For the text-containing cell, return its midpoint in [X, Y] coordinate format. 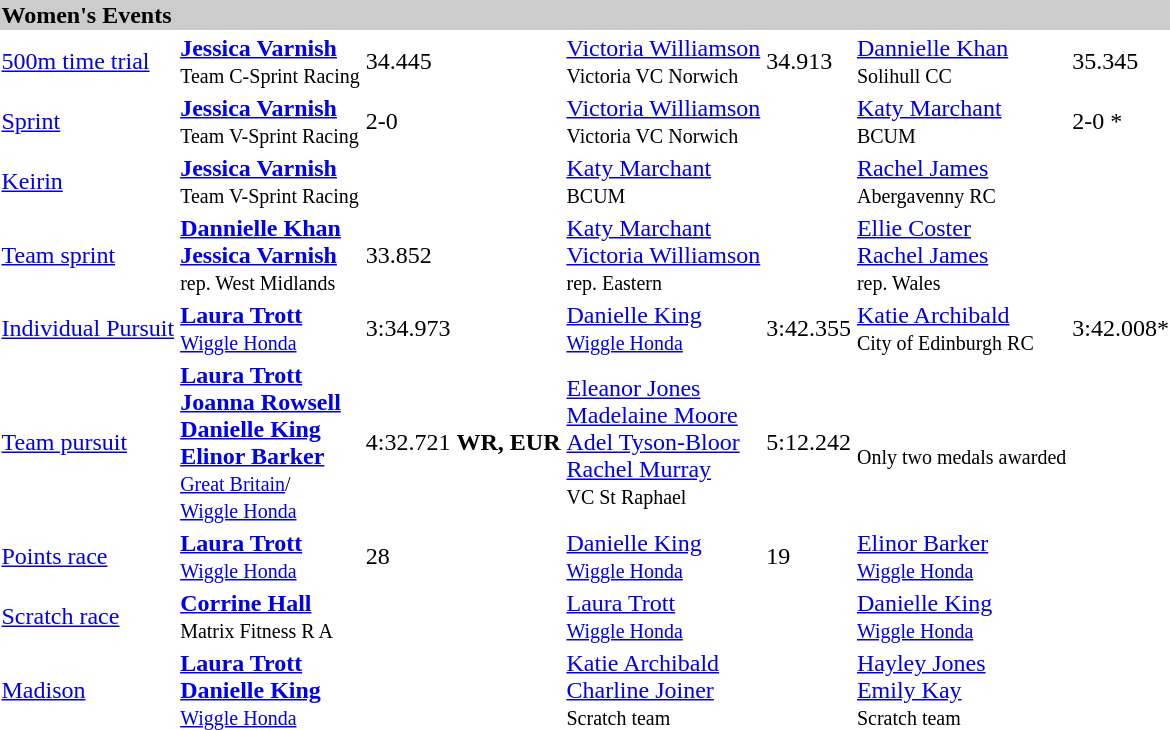
Points race [88, 556]
34.445 [463, 62]
Eleanor JonesMadelaine MooreAdel Tyson-BloorRachel MurrayVC St Raphael [664, 442]
500m time trial [88, 62]
Jessica VarnishTeam C-Sprint Racing [270, 62]
Dannielle KhanJessica Varnishrep. West Midlands [270, 255]
Katy MarchantVictoria Williamsonrep. Eastern [664, 255]
3:34.973 [463, 328]
2-0 [463, 122]
Ellie CosterRachel Jamesrep. Wales [961, 255]
Only two medals awarded [961, 442]
Laura TrottJoanna RowsellDanielle KingElinor BarkerGreat Britain/Wiggle Honda [270, 442]
Elinor BarkerWiggle Honda [961, 556]
Katie ArchibaldCity of Edinburgh RC [961, 328]
4:32.721 WR, EUR [463, 442]
Keirin [88, 182]
Women's Events [585, 15]
Scratch race [88, 616]
28 [463, 556]
5:12.242 [809, 442]
Team sprint [88, 255]
Sprint [88, 122]
Individual Pursuit [88, 328]
19 [809, 556]
33.852 [463, 255]
Team pursuit [88, 442]
3:42.355 [809, 328]
Corrine HallMatrix Fitness R A [270, 616]
Dannielle KhanSolihull CC [961, 62]
Rachel JamesAbergavenny RC [961, 182]
34.913 [809, 62]
